Find where the given text appears and provide that cell's center as [X, Y] coordinate. 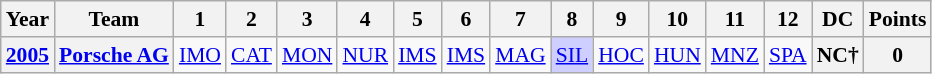
10 [678, 19]
2005 [28, 55]
SIL [572, 55]
NC† [838, 55]
HOC [621, 55]
MAG [520, 55]
IMO [200, 55]
8 [572, 19]
MON [308, 55]
DC [838, 19]
7 [520, 19]
3 [308, 19]
12 [788, 19]
Team [114, 19]
SPA [788, 55]
0 [898, 55]
5 [418, 19]
4 [365, 19]
6 [466, 19]
Year [28, 19]
Porsche AG [114, 55]
NUR [365, 55]
HUN [678, 55]
1 [200, 19]
2 [252, 19]
MNZ [735, 55]
11 [735, 19]
Points [898, 19]
9 [621, 19]
CAT [252, 55]
